Detect which cell encompasses the target text, then output its [x, y] center coordinate. 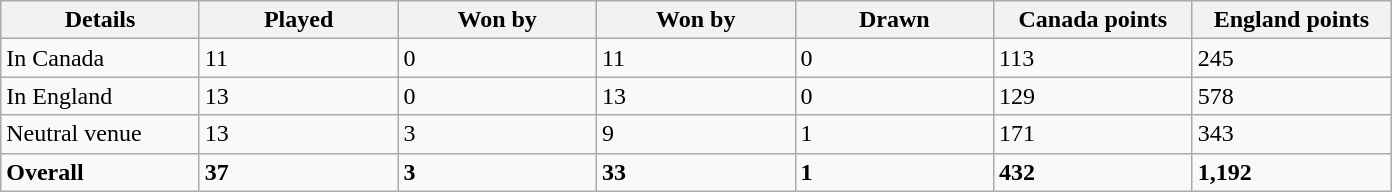
England points [1292, 20]
1,192 [1292, 172]
33 [696, 172]
Neutral venue [100, 134]
Canada points [1094, 20]
Details [100, 20]
171 [1094, 134]
In England [100, 96]
Drawn [894, 20]
578 [1292, 96]
432 [1094, 172]
9 [696, 134]
Overall [100, 172]
In Canada [100, 58]
113 [1094, 58]
129 [1094, 96]
37 [298, 172]
343 [1292, 134]
Played [298, 20]
245 [1292, 58]
